Extract the [x, y] coordinate from the center of the cell holding the provided text.  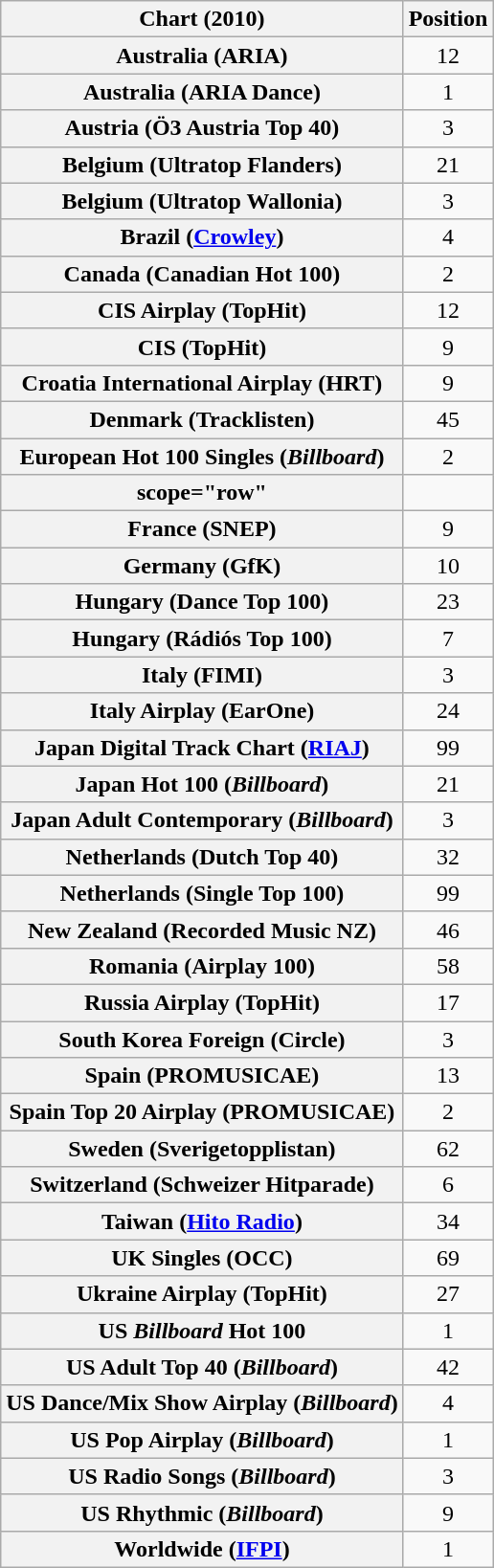
Worldwide (IFPI) [202, 1549]
US Rhythmic (Billboard) [202, 1512]
Position [448, 19]
US Pop Airplay (Billboard) [202, 1440]
Netherlands (Dutch Top 40) [202, 857]
Croatia International Airplay (HRT) [202, 383]
Belgium (Ultratop Wallonia) [202, 201]
Spain Top 20 Airplay (PROMUSICAE) [202, 1112]
27 [448, 1294]
Belgium (Ultratop Flanders) [202, 165]
23 [448, 602]
Chart (2010) [202, 19]
Australia (ARIA) [202, 56]
Brazil (Crowley) [202, 237]
Germany (GfK) [202, 566]
US Dance/Mix Show Airplay (Billboard) [202, 1403]
10 [448, 566]
Taiwan (Hito Radio) [202, 1221]
34 [448, 1221]
US Radio Songs (Billboard) [202, 1476]
6 [448, 1185]
Spain (PROMUSICAE) [202, 1076]
Australia (ARIA Dance) [202, 92]
CIS (TopHit) [202, 347]
17 [448, 1002]
13 [448, 1076]
62 [448, 1149]
Netherlands (Single Top 100) [202, 893]
CIS Airplay (TopHit) [202, 310]
Japan Digital Track Chart (RIAJ) [202, 748]
69 [448, 1258]
42 [448, 1367]
Hungary (Rádiós Top 100) [202, 638]
Denmark (Tracklisten) [202, 419]
7 [448, 638]
New Zealand (Recorded Music NZ) [202, 930]
Canada (Canadian Hot 100) [202, 274]
US Billboard Hot 100 [202, 1331]
Japan Adult Contemporary (Billboard) [202, 820]
Italy (FIMI) [202, 675]
Austria (Ö3 Austria Top 40) [202, 128]
Russia Airplay (TopHit) [202, 1002]
France (SNEP) [202, 529]
UK Singles (OCC) [202, 1258]
Switzerland (Schweizer Hitparade) [202, 1185]
32 [448, 857]
45 [448, 419]
Japan Hot 100 (Billboard) [202, 784]
58 [448, 966]
46 [448, 930]
scope="row" [202, 493]
Hungary (Dance Top 100) [202, 602]
US Adult Top 40 (Billboard) [202, 1367]
European Hot 100 Singles (Billboard) [202, 457]
Italy Airplay (EarOne) [202, 711]
Sweden (Sverigetopplistan) [202, 1149]
24 [448, 711]
Ukraine Airplay (TopHit) [202, 1294]
South Korea Foreign (Circle) [202, 1039]
Romania (Airplay 100) [202, 966]
